From the cell containing the given text, extract its center point as [x, y] coordinate. 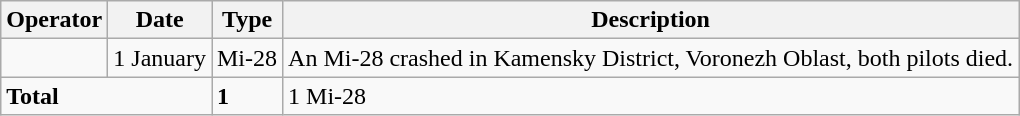
1 [248, 96]
Total [106, 96]
1 January [160, 58]
Type [248, 20]
Mi-28 [248, 58]
Operator [54, 20]
Description [651, 20]
1 Mi-28 [651, 96]
An Mi-28 crashed in Kamensky District, Voronezh Oblast, both pilots died. [651, 58]
Date [160, 20]
